Pinpoint the cell where the given text exists, returning its (x, y) midpoint coordinate. 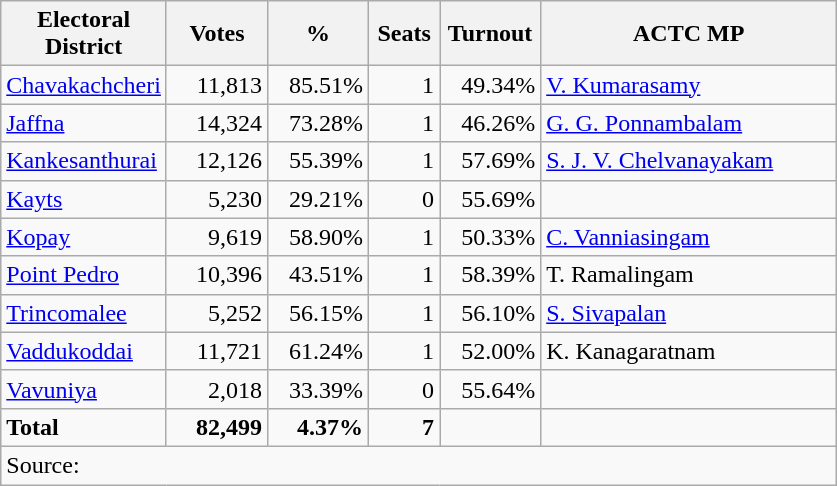
Chavakachcheri (84, 85)
4.37% (318, 427)
T. Ramalingam (689, 275)
56.10% (490, 313)
55.64% (490, 389)
58.39% (490, 275)
Votes (216, 34)
14,324 (216, 123)
50.33% (490, 237)
73.28% (318, 123)
11,721 (216, 351)
Total (84, 427)
% (318, 34)
58.90% (318, 237)
2,018 (216, 389)
29.21% (318, 199)
Seats (404, 34)
V. Kumarasamy (689, 85)
Jaffna (84, 123)
Turnout (490, 34)
52.00% (490, 351)
Kopay (84, 237)
Vavuniya (84, 389)
85.51% (318, 85)
S. J. V. Chelvanayakam (689, 161)
5,230 (216, 199)
S. Sivapalan (689, 313)
56.15% (318, 313)
Trincomalee (84, 313)
12,126 (216, 161)
7 (404, 427)
K. Kanagaratnam (689, 351)
82,499 (216, 427)
33.39% (318, 389)
5,252 (216, 313)
10,396 (216, 275)
Kankesanthurai (84, 161)
C. Vanniasingam (689, 237)
Vaddukoddai (84, 351)
55.39% (318, 161)
55.69% (490, 199)
57.69% (490, 161)
11,813 (216, 85)
46.26% (490, 123)
9,619 (216, 237)
Point Pedro (84, 275)
49.34% (490, 85)
43.51% (318, 275)
G. G. Ponnambalam (689, 123)
Electoral District (84, 34)
61.24% (318, 351)
Kayts (84, 199)
ACTC MP (689, 34)
Source: (419, 465)
